Extract the [x, y] coordinate from the center of the cell holding the provided text.  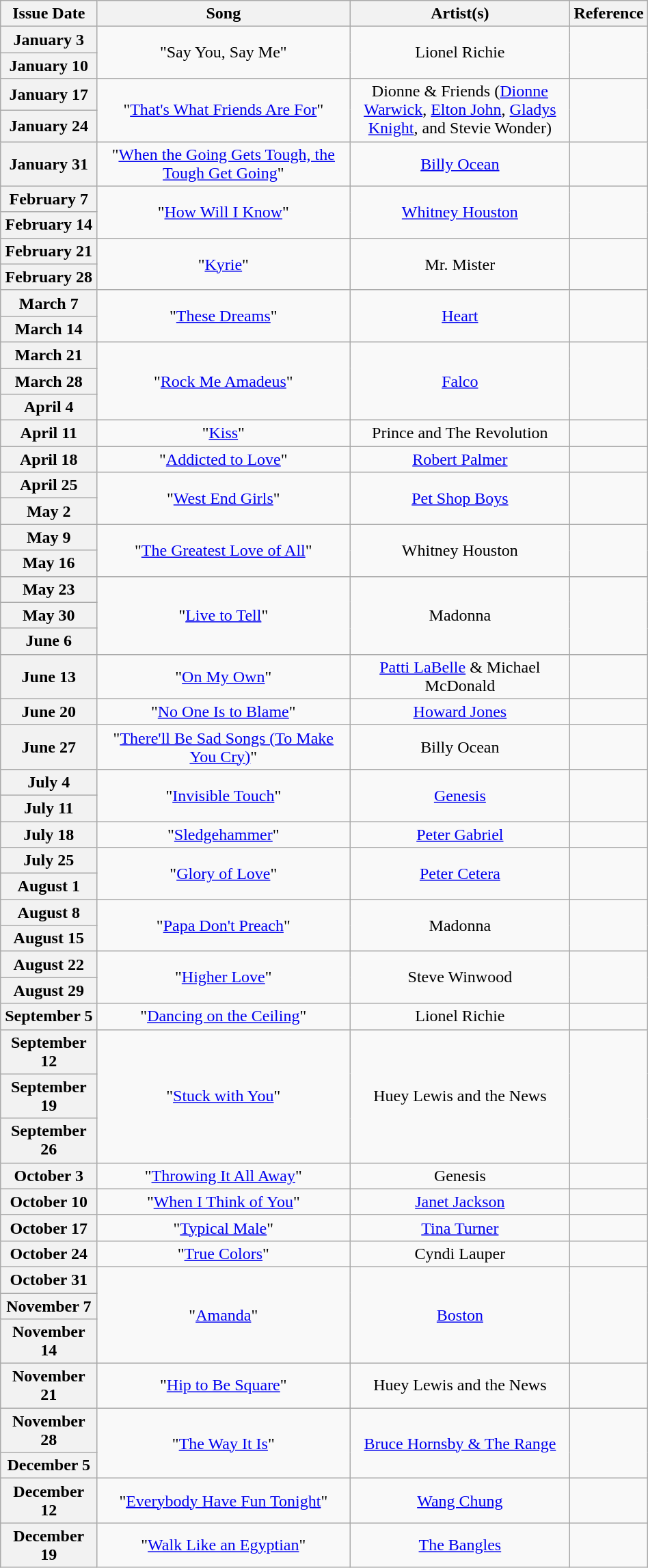
September 5 [49, 1016]
Tina Turner [460, 1228]
December 19 [49, 1545]
The Bangles [460, 1545]
March 21 [49, 355]
"The Greatest Love of All" [224, 550]
January 10 [49, 66]
November 14 [49, 1341]
"Say You, Say Me" [224, 53]
Heart [460, 316]
November 28 [49, 1430]
December 12 [49, 1501]
Peter Cetera [460, 874]
March 7 [49, 303]
June 20 [49, 712]
"True Colors" [224, 1254]
December 5 [49, 1465]
Peter Gabriel [460, 835]
Mr. Mister [460, 264]
October 10 [49, 1202]
June 13 [49, 677]
February 14 [49, 225]
"The Way It Is" [224, 1444]
August 15 [49, 938]
March 28 [49, 381]
May 16 [49, 563]
"Walk Like an Egyptian" [224, 1545]
"Rock Me Amadeus" [224, 381]
Wang Chung [460, 1501]
Falco [460, 381]
August 29 [49, 990]
"Addicted to Love" [224, 459]
"Kiss" [224, 433]
Song [224, 14]
"Hip to Be Square" [224, 1386]
May 2 [49, 511]
January 17 [49, 94]
"Stuck with You" [224, 1096]
September 12 [49, 1051]
May 9 [49, 537]
August 1 [49, 887]
October 3 [49, 1176]
"On My Own" [224, 677]
January 24 [49, 126]
February 7 [49, 199]
Bruce Hornsby & The Range [460, 1444]
"When I Think of You" [224, 1202]
April 11 [49, 433]
"Everybody Have Fun Tonight" [224, 1501]
July 4 [49, 782]
April 18 [49, 459]
April 25 [49, 485]
February 21 [49, 251]
March 14 [49, 329]
August 8 [49, 913]
April 4 [49, 407]
September 19 [49, 1096]
May 23 [49, 589]
July 25 [49, 861]
"West End Girls" [224, 498]
"Live to Tell" [224, 615]
"That's What Friends Are For" [224, 110]
"Papa Don't Preach" [224, 925]
"No One Is to Blame" [224, 712]
Boston [460, 1315]
"Sledgehammer" [224, 835]
"Kyrie" [224, 264]
January 31 [49, 164]
"Throwing It All Away" [224, 1176]
October 17 [49, 1228]
June 27 [49, 746]
July 11 [49, 808]
"These Dreams" [224, 316]
Dionne & Friends (Dionne Warwick, Elton John, Gladys Knight, and Stevie Wonder) [460, 110]
"Invisible Touch" [224, 795]
"When the Going Gets Tough, the Tough Get Going" [224, 164]
November 7 [49, 1306]
"Glory of Love" [224, 874]
September 26 [49, 1140]
Cyndi Lauper [460, 1254]
August 22 [49, 964]
February 28 [49, 277]
Reference [608, 14]
June 6 [49, 641]
Howard Jones [460, 712]
October 31 [49, 1280]
January 3 [49, 40]
Issue Date [49, 14]
"Typical Male" [224, 1228]
Patti LaBelle & Michael McDonald [460, 677]
Prince and The Revolution [460, 433]
May 30 [49, 615]
Janet Jackson [460, 1202]
"Amanda" [224, 1315]
"There'll Be Sad Songs (To Make You Cry)" [224, 746]
Pet Shop Boys [460, 498]
Steve Winwood [460, 977]
Artist(s) [460, 14]
"How Will I Know" [224, 212]
November 21 [49, 1386]
July 18 [49, 835]
October 24 [49, 1254]
Robert Palmer [460, 459]
"Higher Love" [224, 977]
"Dancing on the Ceiling" [224, 1016]
